Find where the given text appears and provide that cell's center as (x, y) coordinate. 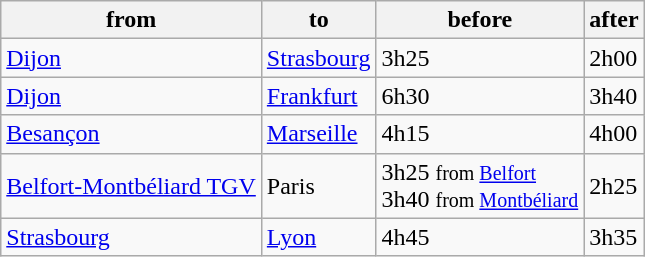
3h35 (614, 237)
Lyon (318, 237)
2h00 (614, 58)
before (480, 20)
Belfort-Montbéliard TGV (132, 186)
3h40 (614, 96)
Paris (318, 186)
after (614, 20)
4h15 (480, 134)
Frankfurt (318, 96)
3h25 (480, 58)
to (318, 20)
4h45 (480, 237)
3h25 from Belfort3h40 from Montbéliard (480, 186)
Marseille (318, 134)
4h00 (614, 134)
2h25 (614, 186)
6h30 (480, 96)
Besançon (132, 134)
from (132, 20)
